Determine the (x, y) coordinate at the center of the cell enclosing the given text.  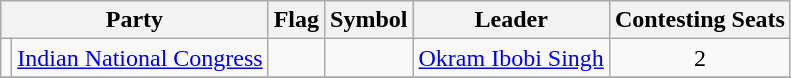
Party (134, 20)
Flag (296, 20)
Indian National Congress (140, 58)
Okram Ibobi Singh (511, 58)
Symbol (369, 20)
Contesting Seats (700, 20)
Leader (511, 20)
2 (700, 58)
